Output the (x, y) coordinate of the center of the cell containing the given text.  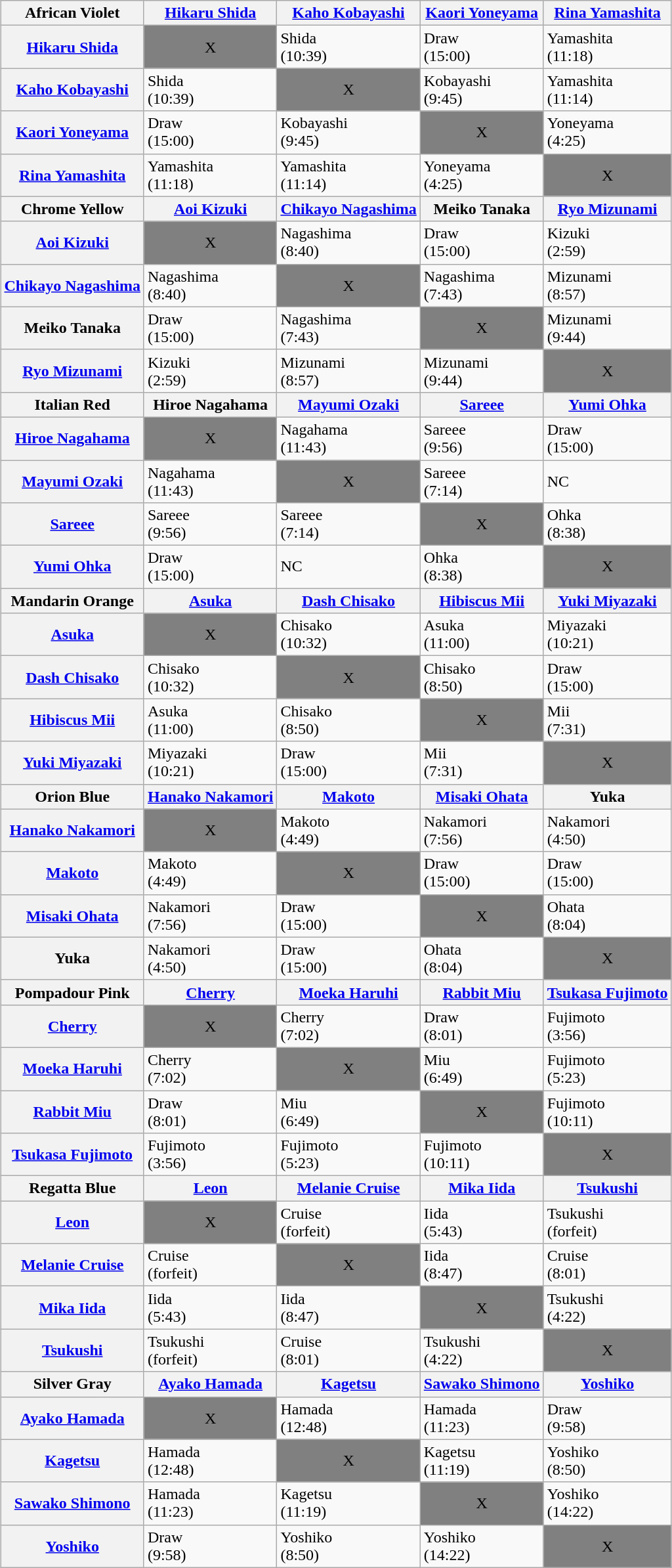
Mandarin Orange (72, 601)
Pompadour Pink (72, 992)
Italian Red (72, 404)
African Violet (72, 13)
Orion Blue (72, 796)
Silver Gray (72, 1384)
Regatta Blue (72, 1188)
Chrome Yellow (72, 209)
